Search for the cell housing the specified text and yield its [X, Y] center coordinate. 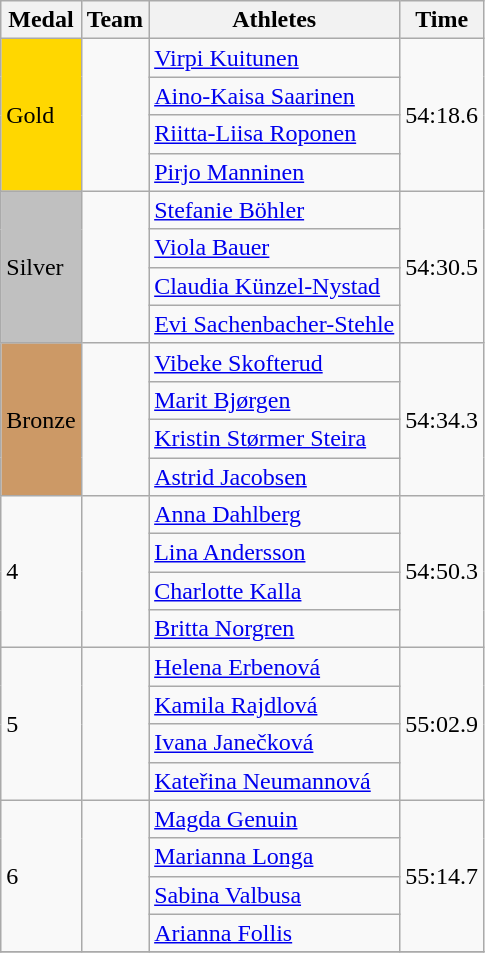
Viola Bauer [274, 248]
54:50.3 [442, 572]
Marit Bjørgen [274, 400]
Ivana Janečková [274, 743]
Kristin Størmer Steira [274, 438]
Aino-Kaisa Saarinen [274, 96]
Pirjo Manninen [274, 172]
Vibeke Skofterud [274, 362]
Claudia Künzel-Nystad [274, 286]
55:02.9 [442, 724]
54:30.5 [442, 267]
Evi Sachenbacher-Stehle [274, 324]
5 [41, 724]
Silver [41, 267]
Stefanie Böhler [274, 210]
55:14.7 [442, 876]
Athletes [274, 20]
Kamila Rajdlová [274, 705]
Team [115, 20]
Virpi Kuitunen [274, 58]
Riitta-Liisa Roponen [274, 134]
Time [442, 20]
54:18.6 [442, 115]
Britta Norgren [274, 629]
6 [41, 876]
Magda Genuin [274, 819]
4 [41, 572]
Marianna Longa [274, 857]
Arianna Follis [274, 933]
Helena Erbenová [274, 667]
Bronze [41, 419]
54:34.3 [442, 419]
Charlotte Kalla [274, 591]
Kateřina Neumannová [274, 781]
Lina Andersson [274, 553]
Anna Dahlberg [274, 515]
Astrid Jacobsen [274, 477]
Sabina Valbusa [274, 895]
Gold [41, 115]
Medal [41, 20]
